Pinpoint the cell where the given text exists, returning its (X, Y) midpoint coordinate. 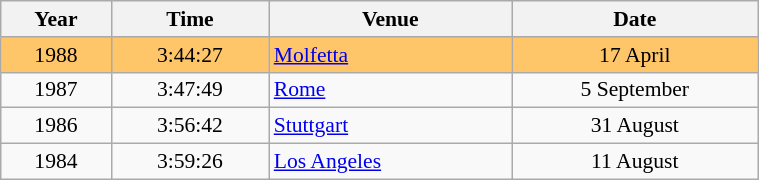
Molfetta (390, 55)
17 April (635, 55)
1988 (56, 55)
3:44:27 (190, 55)
Date (635, 19)
3:56:42 (190, 126)
Time (190, 19)
5 September (635, 90)
31 August (635, 126)
Year (56, 19)
1986 (56, 126)
Stuttgart (390, 126)
Los Angeles (390, 162)
Rome (390, 90)
Venue (390, 19)
1987 (56, 90)
3:47:49 (190, 90)
11 August (635, 162)
3:59:26 (190, 162)
1984 (56, 162)
